Pinpoint the cell where the given text exists, returning its [X, Y] midpoint coordinate. 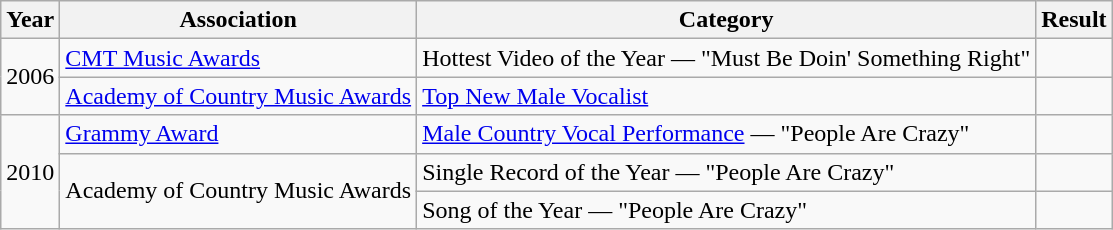
Result [1074, 20]
Hottest Video of the Year — "Must Be Doin' Something Right" [726, 58]
Year [30, 20]
2010 [30, 172]
Male Country Vocal Performance — "People Are Crazy" [726, 134]
Association [238, 20]
2006 [30, 77]
Category [726, 20]
Song of the Year — "People Are Crazy" [726, 210]
Single Record of the Year — "People Are Crazy" [726, 172]
Grammy Award [238, 134]
CMT Music Awards [238, 58]
Top New Male Vocalist [726, 96]
